Extract the [x, y] coordinate from the center of the cell holding the provided text.  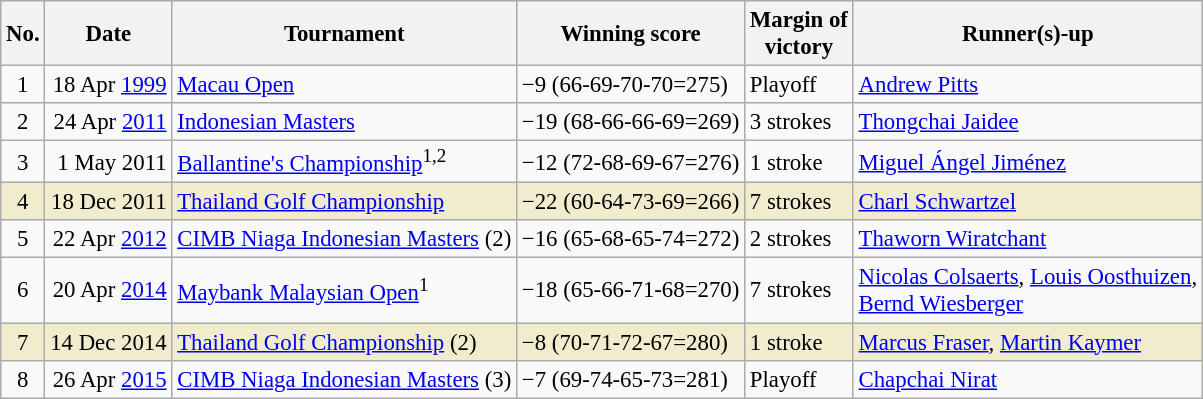
Indonesian Masters [344, 122]
Thailand Golf Championship [344, 202]
−18 (65-66-71-68=270) [631, 290]
2 strokes [800, 239]
2 [23, 122]
CIMB Niaga Indonesian Masters (3) [344, 379]
18 Apr 1999 [108, 85]
7 [23, 342]
Marcus Fraser, Martin Kaymer [1028, 342]
Charl Schwartzel [1028, 202]
8 [23, 379]
Nicolas Colsaerts, Louis Oosthuizen, Bernd Wiesberger [1028, 290]
Maybank Malaysian Open1 [344, 290]
3 strokes [800, 122]
18 Dec 2011 [108, 202]
−22 (60-64-73-69=266) [631, 202]
Andrew Pitts [1028, 85]
−7 (69-74-65-73=281) [631, 379]
1 [23, 85]
Tournament [344, 34]
Miguel Ángel Jiménez [1028, 162]
Runner(s)-up [1028, 34]
1 May 2011 [108, 162]
Margin ofvictory [800, 34]
Winning score [631, 34]
Ballantine's Championship1,2 [344, 162]
−9 (66-69-70-70=275) [631, 85]
4 [23, 202]
24 Apr 2011 [108, 122]
20 Apr 2014 [108, 290]
22 Apr 2012 [108, 239]
Thaworn Wiratchant [1028, 239]
Macau Open [344, 85]
Date [108, 34]
No. [23, 34]
−12 (72-68-69-67=276) [631, 162]
Thailand Golf Championship (2) [344, 342]
−16 (65-68-65-74=272) [631, 239]
5 [23, 239]
−19 (68-66-66-69=269) [631, 122]
−8 (70-71-72-67=280) [631, 342]
26 Apr 2015 [108, 379]
CIMB Niaga Indonesian Masters (2) [344, 239]
3 [23, 162]
6 [23, 290]
14 Dec 2014 [108, 342]
Chapchai Nirat [1028, 379]
Thongchai Jaidee [1028, 122]
